Search for the cell housing the specified text and yield its [x, y] center coordinate. 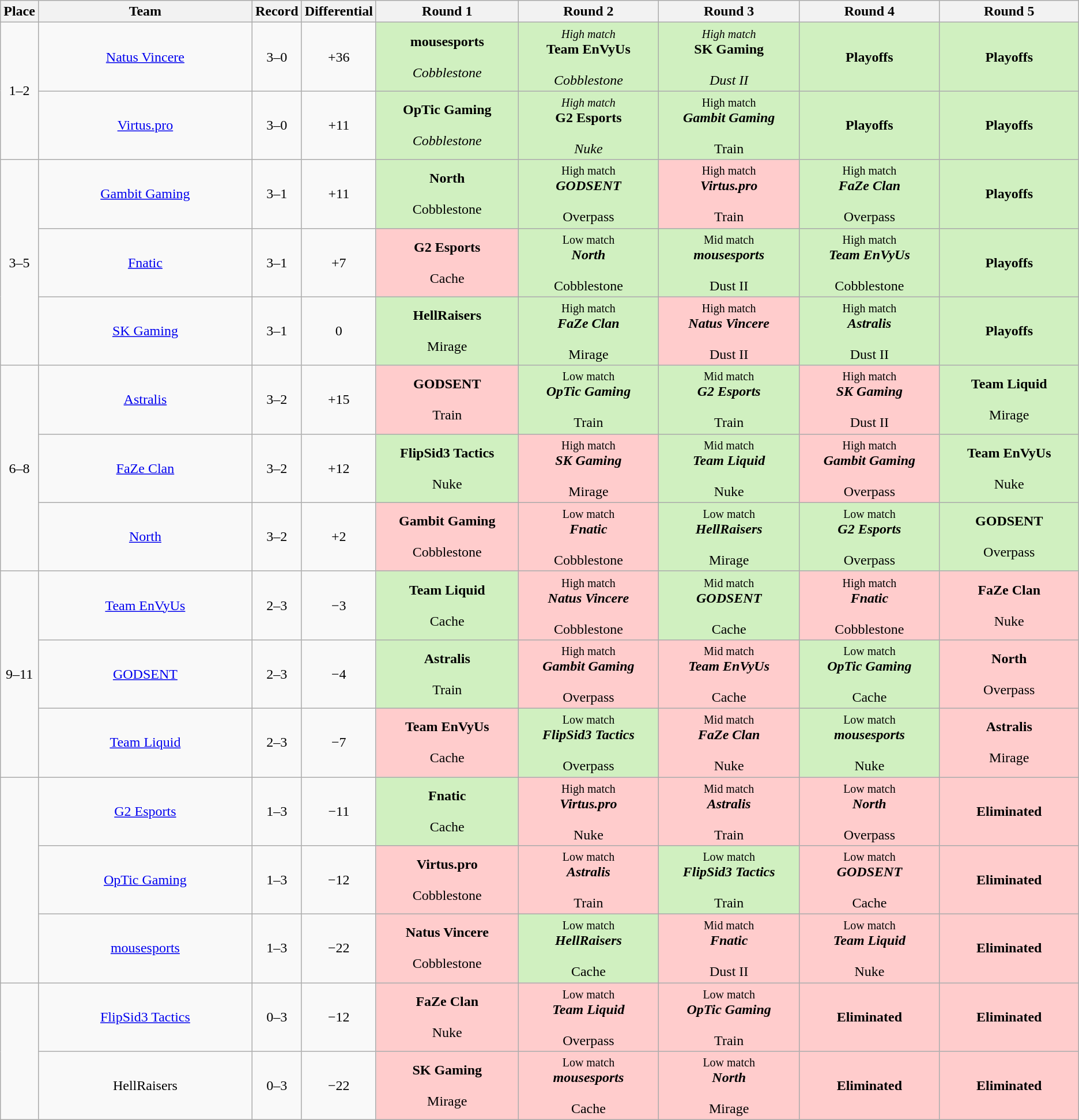
FaZe Clan [145, 468]
Natus VincereCobblestone [447, 948]
Mid matchGODSENTCache [729, 605]
High matchFaZe ClanMirage [588, 331]
Low matchHellRaisersMirage [729, 537]
0 [339, 331]
Virtus.proCobblestone [447, 880]
Low matchFlipSid3 TacticsTrain [729, 880]
Astralis [145, 400]
Gambit Gaming [145, 194]
High matchSK GamingMirage [588, 468]
Mid matchTeam LiquidNuke [729, 468]
GODSENTOverpass [1009, 537]
−3 [339, 605]
Team EnVyUsCache [447, 742]
Low matchTeam LiquidOverpass [588, 1017]
−11 [339, 811]
Team LiquidMirage [1009, 400]
Low matchFnaticCobblestone [588, 537]
Round 2 [588, 12]
NorthCobblestone [447, 194]
1–2 [20, 91]
High matchAstralisDust II [870, 331]
Natus Vincere [145, 56]
G2 EsportsCache [447, 263]
Team Liquid [145, 742]
−4 [339, 674]
HellRaisers [145, 1085]
High matchVirtus.proTrain [729, 194]
Low matchmousesportsNuke [870, 742]
OpTic Gaming [145, 880]
FnaticCache [447, 811]
Record [277, 12]
AstralisMirage [1009, 742]
G2 Esports [145, 811]
SK GamingMirage [447, 1085]
Round 5 [1009, 12]
North [145, 537]
Low matchGODSENTCache [870, 880]
Round 4 [870, 12]
GODSENTTrain [447, 400]
9–11 [20, 674]
Low matchFlipSid3 TacticsOverpass [588, 742]
Mid matchAstralisTrain [729, 811]
+2 [339, 537]
High matchNatus VincereDust II [729, 331]
Low matchNorthCobblestone [588, 263]
Low matchNorthOverpass [870, 811]
SK Gaming [145, 331]
Low matchmousesportsCache [588, 1085]
Low matchOpTic GamingCache [870, 674]
GODSENT [145, 674]
Team EnVyUsNuke [1009, 468]
High matchGambit GamingTrain [729, 126]
Round 3 [729, 12]
Virtus.pro [145, 126]
HellRaisersMirage [447, 331]
High matchFnaticCobblestone [870, 605]
Place [20, 12]
High matchVirtus.proNuke [588, 811]
Mid matchFnaticDust II [729, 948]
Team EnVyUs [145, 605]
Low matchG2 EsportsOverpass [870, 537]
Mid matchG2 EsportsTrain [729, 400]
Gambit GamingCobblestone [447, 537]
mousesportsCobblestone [447, 56]
+7 [339, 263]
3–5 [20, 263]
Low matchHellRaisersCache [588, 948]
High matchFaZe ClanOverpass [870, 194]
Mid matchFaZe ClanNuke [729, 742]
Fnatic [145, 263]
+15 [339, 400]
AstralisTrain [447, 674]
High matchGODSENTOverpass [588, 194]
OpTic GamingCobblestone [447, 126]
NorthOverpass [1009, 674]
+36 [339, 56]
+12 [339, 468]
Mid matchTeam EnVyUsCache [729, 674]
Mid matchmousesportsDust II [729, 263]
Low matchNorthMirage [729, 1085]
−7 [339, 742]
Team LiquidCache [447, 605]
Differential [339, 12]
mousesports [145, 948]
Low matchTeam LiquidNuke [870, 948]
6–8 [20, 468]
High matchNatus VincereCobblestone [588, 605]
High matchG2 EsportsNuke [588, 126]
Round 1 [447, 12]
Low matchAstralisTrain [588, 880]
Team [145, 12]
FlipSid3 Tactics [145, 1017]
FlipSid3 TacticsNuke [447, 468]
